Capture the cell that displays the provided text and extract its [x, y] central coordinate. 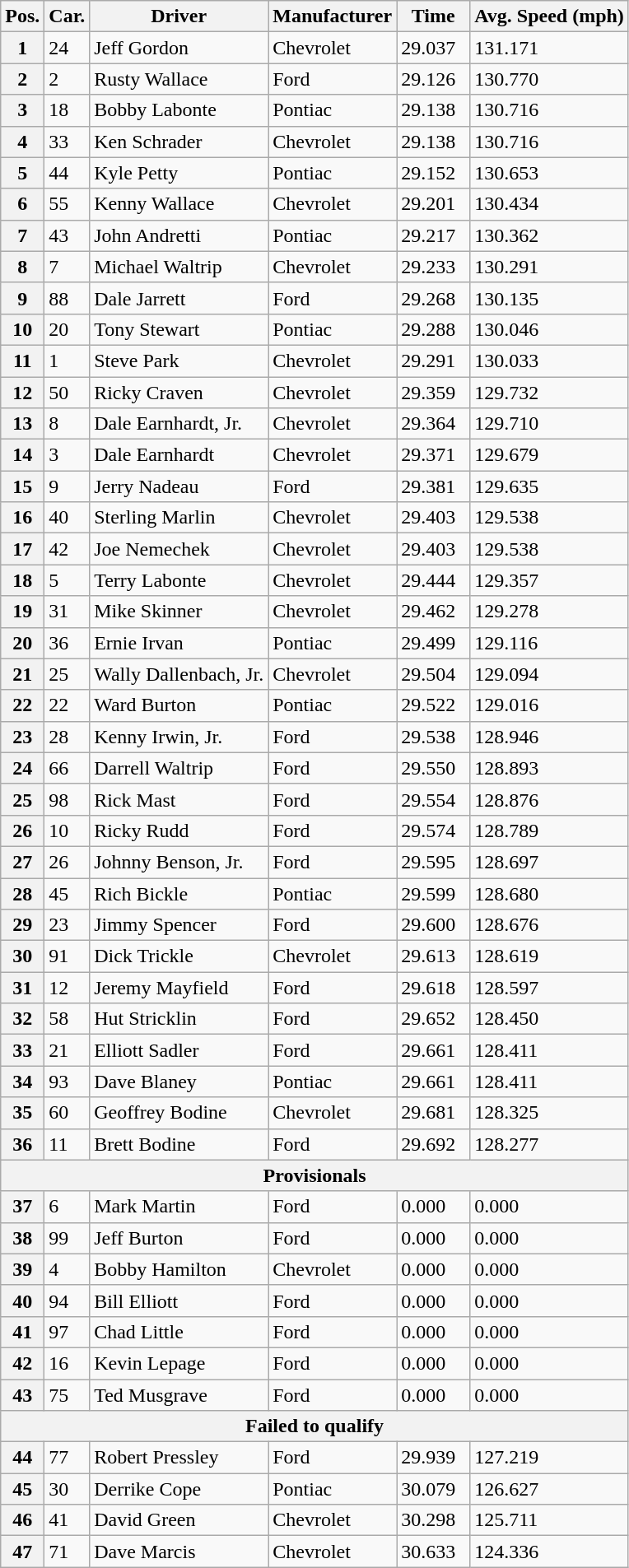
Avg. Speed (mph) [550, 16]
Rusty Wallace [179, 79]
29.574 [433, 831]
29.652 [433, 1019]
128.277 [550, 1144]
Tony Stewart [179, 329]
Ken Schrader [179, 142]
58 [68, 1019]
Dave Blaney [179, 1082]
Ricky Rudd [179, 831]
130.362 [550, 235]
131.171 [550, 48]
129.357 [550, 580]
130.046 [550, 329]
29.600 [433, 925]
130.033 [550, 361]
Derrike Cope [179, 1489]
66 [68, 768]
129.278 [550, 612]
29.291 [433, 361]
46 [23, 1520]
29.201 [433, 204]
Dick Trickle [179, 956]
Sterling Marlin [179, 518]
Time [433, 16]
29.538 [433, 737]
29.217 [433, 235]
Terry Labonte [179, 580]
124.336 [550, 1552]
Jeff Burton [179, 1238]
126.627 [550, 1489]
30.079 [433, 1489]
128.946 [550, 737]
Dale Earnhardt [179, 455]
13 [23, 424]
Steve Park [179, 361]
99 [68, 1238]
29.268 [433, 298]
29.939 [433, 1458]
29.550 [433, 768]
29 [23, 925]
77 [68, 1458]
129.016 [550, 705]
29.522 [433, 705]
97 [68, 1332]
128.680 [550, 893]
29.444 [433, 580]
29.037 [433, 48]
14 [23, 455]
Kenny Irwin, Jr. [179, 737]
29.499 [433, 643]
29.613 [433, 956]
128.597 [550, 988]
Chad Little [179, 1332]
128.619 [550, 956]
Brett Bodine [179, 1144]
130.434 [550, 204]
130.291 [550, 267]
Bill Elliott [179, 1300]
Pos. [23, 16]
Darrell Waltrip [179, 768]
David Green [179, 1520]
35 [23, 1113]
29.692 [433, 1144]
93 [68, 1082]
Kenny Wallace [179, 204]
Failed to qualify [314, 1426]
Wally Dallenbach, Jr. [179, 674]
Johnny Benson, Jr. [179, 862]
128.876 [550, 799]
34 [23, 1082]
29.364 [433, 424]
Jimmy Spencer [179, 925]
29.681 [433, 1113]
Ward Burton [179, 705]
130.653 [550, 173]
Joe Nemechek [179, 549]
29.233 [433, 267]
Geoffrey Bodine [179, 1113]
29.595 [433, 862]
15 [23, 486]
129.732 [550, 393]
29.126 [433, 79]
Ted Musgrave [179, 1395]
29.554 [433, 799]
Dale Jarrett [179, 298]
Bobby Labonte [179, 110]
98 [68, 799]
128.676 [550, 925]
29.381 [433, 486]
127.219 [550, 1458]
38 [23, 1238]
50 [68, 393]
37 [23, 1207]
Dave Marcis [179, 1552]
47 [23, 1552]
Kevin Lepage [179, 1363]
27 [23, 862]
Bobby Hamilton [179, 1269]
128.893 [550, 768]
Robert Pressley [179, 1458]
128.325 [550, 1113]
60 [68, 1113]
Ricky Craven [179, 393]
29.618 [433, 988]
91 [68, 956]
Mike Skinner [179, 612]
125.711 [550, 1520]
128.450 [550, 1019]
30.633 [433, 1552]
39 [23, 1269]
94 [68, 1300]
75 [68, 1395]
Michael Waltrip [179, 267]
29.359 [433, 393]
Hut Stricklin [179, 1019]
17 [23, 549]
Provisionals [314, 1175]
Dale Earnhardt, Jr. [179, 424]
19 [23, 612]
130.770 [550, 79]
129.094 [550, 674]
30.298 [433, 1520]
71 [68, 1552]
29.599 [433, 893]
John Andretti [179, 235]
Car. [68, 16]
128.789 [550, 831]
129.635 [550, 486]
55 [68, 204]
Rich Bickle [179, 893]
129.710 [550, 424]
Elliott Sadler [179, 1050]
88 [68, 298]
Manufacturer [333, 16]
130.135 [550, 298]
129.679 [550, 455]
Jerry Nadeau [179, 486]
29.462 [433, 612]
Ernie Irvan [179, 643]
Mark Martin [179, 1207]
29.288 [433, 329]
128.697 [550, 862]
Driver [179, 16]
Kyle Petty [179, 173]
29.371 [433, 455]
129.116 [550, 643]
Jeff Gordon [179, 48]
32 [23, 1019]
Rick Mast [179, 799]
Jeremy Mayfield [179, 988]
29.504 [433, 674]
29.152 [433, 173]
